Return the [X, Y] coordinate for the center point of the cell that contains the specified text.  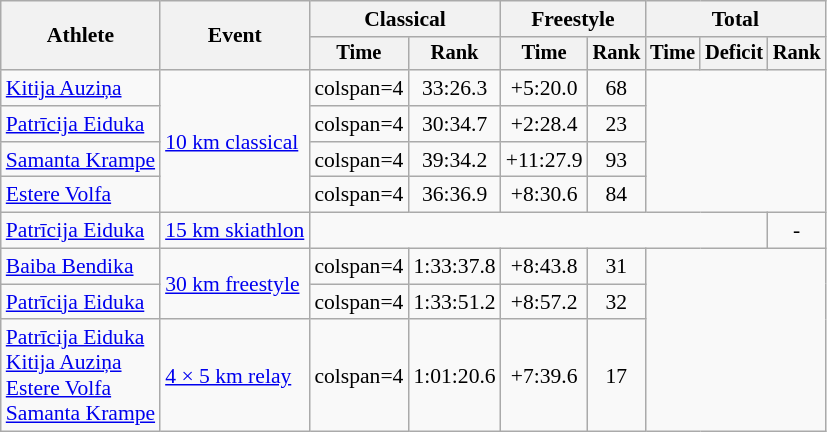
- [797, 231]
Event [234, 36]
+11:27.9 [544, 160]
+2:28.4 [544, 124]
23 [617, 124]
Classical [404, 19]
33:26.3 [454, 88]
Samanta Krampe [80, 160]
1:01:20.6 [454, 376]
30:34.7 [454, 124]
15 km skiathlon [234, 231]
+7:39.6 [544, 376]
Freestyle [573, 19]
84 [617, 195]
Total [735, 19]
10 km classical [234, 141]
+8:57.2 [544, 302]
31 [617, 267]
+5:20.0 [544, 88]
Baiba Bendika [80, 267]
+8:43.8 [544, 267]
17 [617, 376]
Kitija Auziņa [80, 88]
39:34.2 [454, 160]
32 [617, 302]
1:33:51.2 [454, 302]
68 [617, 88]
Deficit [734, 54]
Patrīcija EidukaKitija AuziņaEstere VolfaSamanta Krampe [80, 376]
Estere Volfa [80, 195]
4 × 5 km relay [234, 376]
Athlete [80, 36]
1:33:37.8 [454, 267]
30 km freestyle [234, 284]
93 [617, 160]
36:36.9 [454, 195]
+8:30.6 [544, 195]
